Identify which cell holds the provided text, then report its [X, Y] central coordinate. 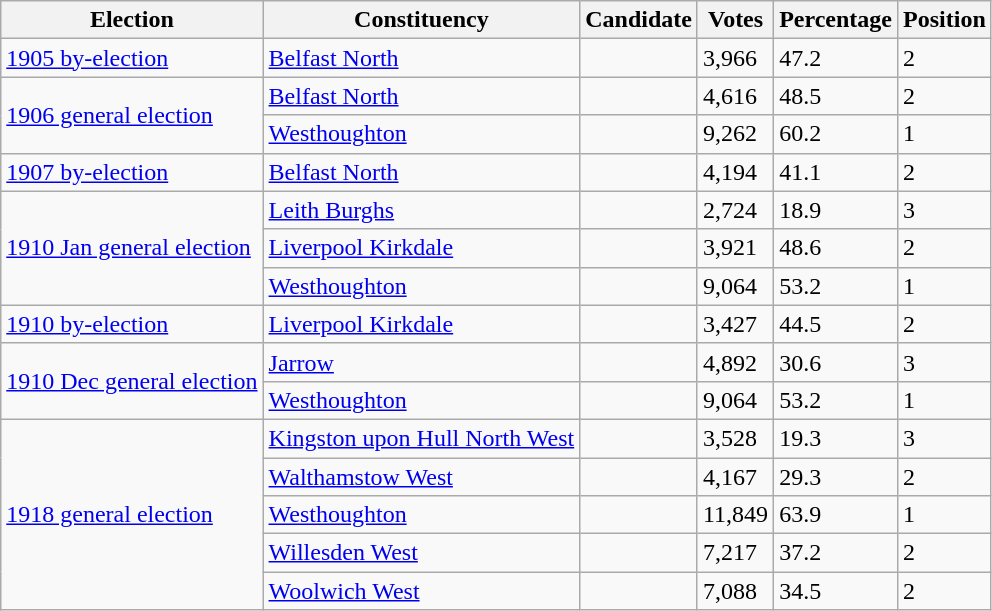
Percentage [836, 20]
1910 by-election [132, 324]
4,167 [735, 477]
3,966 [735, 58]
18.9 [836, 210]
Votes [735, 20]
1918 general election [132, 514]
Willesden West [422, 553]
1907 by-election [132, 172]
3,921 [735, 248]
3,427 [735, 324]
Leith Burghs [422, 210]
Kingston upon Hull North West [422, 438]
9,262 [735, 134]
7,088 [735, 591]
1910 Jan general election [132, 248]
34.5 [836, 591]
60.2 [836, 134]
48.6 [836, 248]
37.2 [836, 553]
29.3 [836, 477]
19.3 [836, 438]
2,724 [735, 210]
11,849 [735, 515]
Woolwich West [422, 591]
47.2 [836, 58]
Walthamstow West [422, 477]
4,892 [735, 362]
4,616 [735, 96]
1906 general election [132, 115]
48.5 [836, 96]
3,528 [735, 438]
63.9 [836, 515]
41.1 [836, 172]
30.6 [836, 362]
44.5 [836, 324]
4,194 [735, 172]
Position [945, 20]
1905 by-election [132, 58]
Constituency [422, 20]
Election [132, 20]
7,217 [735, 553]
Candidate [639, 20]
1910 Dec general election [132, 381]
Jarrow [422, 362]
